Output the [X, Y] coordinate of the center of the cell containing the given text.  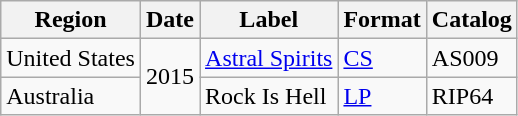
LP [382, 96]
Catalog [472, 20]
Label [269, 20]
AS009 [472, 58]
Date [170, 20]
RIP64 [472, 96]
United States [71, 58]
Australia [71, 96]
Rock Is Hell [269, 96]
2015 [170, 77]
Astral Spirits [269, 58]
CS [382, 58]
Region [71, 20]
Format [382, 20]
